Extract the (x, y) coordinate from the center of the cell holding the provided text.  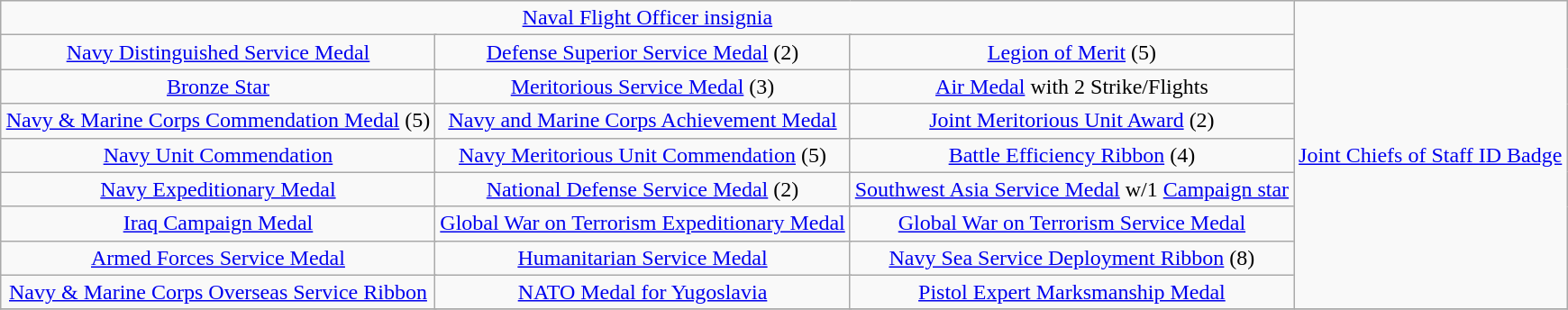
NATO Medal for Yugoslavia (643, 292)
Legion of Merit (5) (1071, 52)
Navy & Marine Corps Commendation Medal (5) (218, 121)
Meritorious Service Medal (3) (643, 87)
Defense Superior Service Medal (2) (643, 52)
Armed Forces Service Medal (218, 258)
Bronze Star (218, 87)
Navy Distinguished Service Medal (218, 52)
Iraq Campaign Medal (218, 223)
Global War on Terrorism Expeditionary Medal (643, 223)
Navy Sea Service Deployment Ribbon (8) (1071, 258)
Pistol Expert Marksmanship Medal (1071, 292)
Navy Unit Commendation (218, 155)
Joint Chiefs of Staff ID Badge (1431, 155)
National Defense Service Medal (2) (643, 189)
Navy & Marine Corps Overseas Service Ribbon (218, 292)
Joint Meritorious Unit Award (2) (1071, 121)
Navy Meritorious Unit Commendation (5) (643, 155)
Battle Efficiency Ribbon (4) (1071, 155)
Air Medal with 2 Strike/Flights (1071, 87)
Humanitarian Service Medal (643, 258)
Navy Expeditionary Medal (218, 189)
Global War on Terrorism Service Medal (1071, 223)
Navy and Marine Corps Achievement Medal (643, 121)
Naval Flight Officer insignia (647, 18)
Southwest Asia Service Medal w/1 Campaign star (1071, 189)
